Search for the cell housing the specified text and yield its [X, Y] center coordinate. 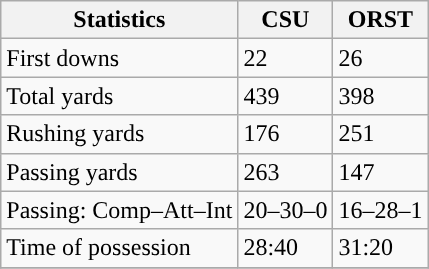
22 [286, 58]
Passing: Comp–Att–Int [120, 210]
20–30–0 [286, 210]
Statistics [120, 20]
398 [380, 96]
26 [380, 58]
251 [380, 134]
439 [286, 96]
Time of possession [120, 248]
Rushing yards [120, 134]
CSU [286, 20]
176 [286, 134]
Total yards [120, 96]
28:40 [286, 248]
16–28–1 [380, 210]
147 [380, 172]
First downs [120, 58]
Passing yards [120, 172]
ORST [380, 20]
31:20 [380, 248]
263 [286, 172]
